For the text-containing cell, return its midpoint in (x, y) coordinate format. 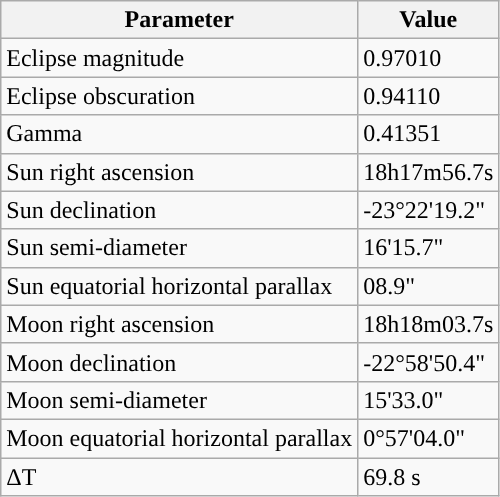
Gamma (180, 134)
ΔT (180, 477)
Sun equatorial horizontal parallax (180, 286)
0.94110 (428, 96)
-23°22'19.2" (428, 210)
18h18m03.7s (428, 324)
Moon semi-diameter (180, 400)
Moon equatorial horizontal parallax (180, 438)
Eclipse magnitude (180, 58)
0°57'04.0" (428, 438)
08.9" (428, 286)
18h17m56.7s (428, 172)
0.41351 (428, 134)
Moon right ascension (180, 324)
Moon declination (180, 362)
Sun right ascension (180, 172)
Parameter (180, 20)
15'33.0" (428, 400)
-22°58'50.4" (428, 362)
16'15.7" (428, 248)
Eclipse obscuration (180, 96)
69.8 s (428, 477)
0.97010 (428, 58)
Sun semi-diameter (180, 248)
Sun declination (180, 210)
Value (428, 20)
